Return [x, y] of the center of cell containing provided text 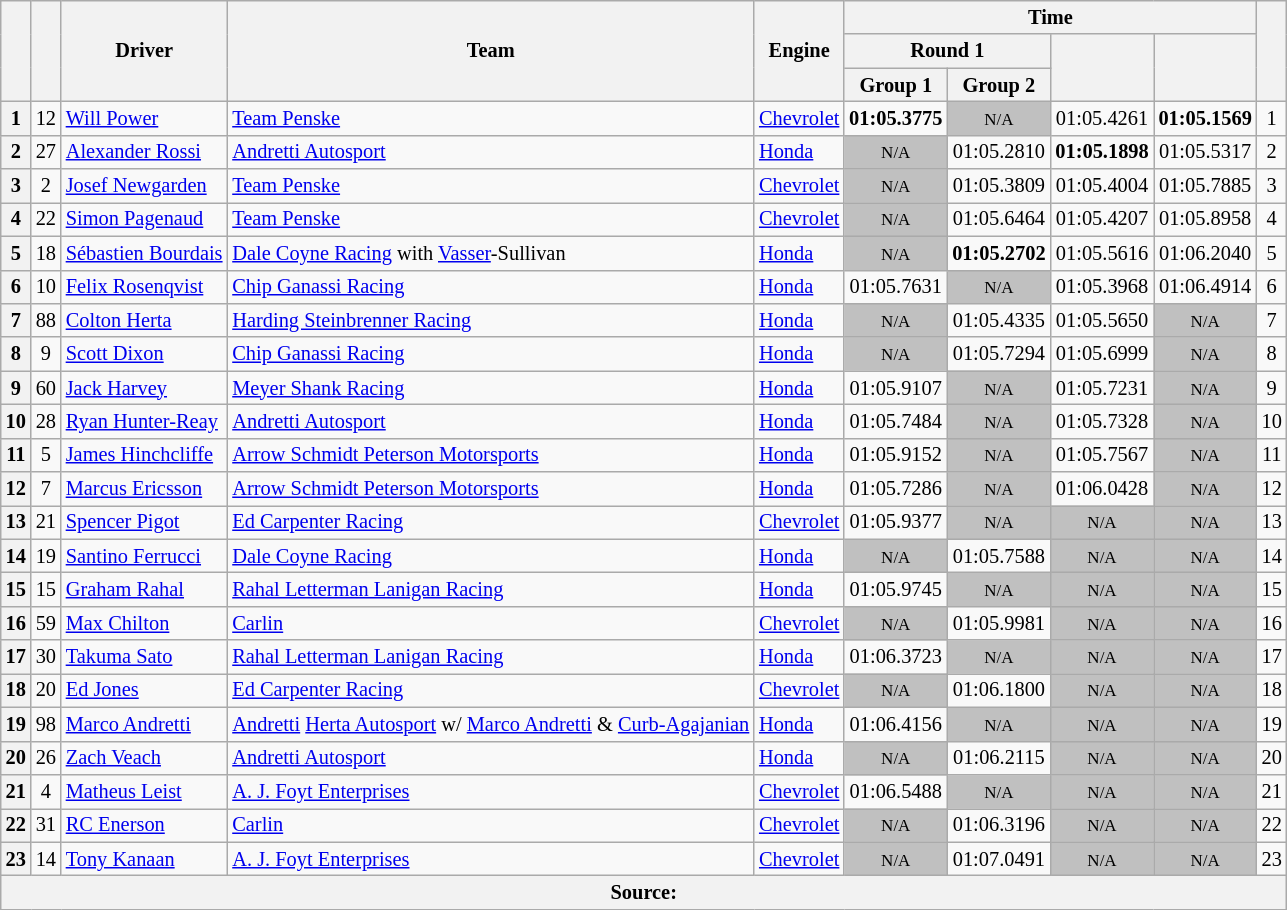
Matheus Leist [144, 791]
01:06.1800 [998, 690]
Time [1050, 17]
01:05.4335 [998, 320]
28 [46, 421]
Tony Kanaan [144, 859]
01:05.7328 [1102, 421]
26 [46, 758]
01:05.7631 [896, 287]
01:05.8958 [1206, 219]
30 [46, 657]
Graham Rahal [144, 589]
Marcus Ericsson [144, 489]
Source: [644, 892]
01:05.9981 [998, 623]
59 [46, 623]
Dale Coyne Racing [490, 556]
01:05.5616 [1102, 253]
01:07.0491 [998, 859]
Colton Herta [144, 320]
01:05.7588 [998, 556]
Team [490, 50]
01:06.4156 [896, 724]
01:06.5488 [896, 791]
Felix Rosenqvist [144, 287]
Group 1 [896, 85]
Andretti Herta Autosport w/ Marco Andretti & Curb-Agajanian [490, 724]
Jack Harvey [144, 388]
01:05.2810 [998, 152]
Marco Andretti [144, 724]
01:06.2115 [998, 758]
Meyer Shank Racing [490, 388]
01:05.9152 [896, 455]
RC Enerson [144, 825]
Spencer Pigot [144, 522]
88 [46, 320]
James Hinchcliffe [144, 455]
27 [46, 152]
Ed Jones [144, 690]
Scott Dixon [144, 354]
01:05.4004 [1102, 186]
01:06.2040 [1206, 253]
01:05.4207 [1102, 219]
01:05.6999 [1102, 354]
31 [46, 825]
01:05.4261 [1102, 118]
01:05.3775 [896, 118]
60 [46, 388]
Simon Pagenaud [144, 219]
01:05.2702 [998, 253]
01:05.1898 [1102, 152]
01:05.7294 [998, 354]
Ryan Hunter-Reay [144, 421]
Sébastien Bourdais [144, 253]
01:05.7231 [1102, 388]
01:05.9107 [896, 388]
Takuma Sato [144, 657]
Group 2 [998, 85]
Alexander Rossi [144, 152]
01:06.4914 [1206, 287]
01:05.3809 [998, 186]
01:05.1569 [1206, 118]
01:05.9745 [896, 589]
Driver [144, 50]
01:05.7567 [1102, 455]
01:05.3968 [1102, 287]
Santino Ferrucci [144, 556]
Max Chilton [144, 623]
Engine [799, 50]
01:05.7286 [896, 489]
01:05.9377 [896, 522]
01:05.7885 [1206, 186]
01:05.7484 [896, 421]
01:05.6464 [998, 219]
98 [46, 724]
Josef Newgarden [144, 186]
01:05.5317 [1206, 152]
01:06.0428 [1102, 489]
01:06.3196 [998, 825]
Round 1 [947, 51]
01:06.3723 [896, 657]
Dale Coyne Racing with Vasser-Sullivan [490, 253]
Zach Veach [144, 758]
Harding Steinbrenner Racing [490, 320]
01:05.5650 [1102, 320]
Will Power [144, 118]
